From the cell containing the given text, extract its center point as (x, y) coordinate. 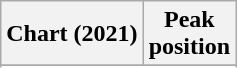
Peakposition (189, 34)
Chart (2021) (72, 34)
